Search for the cell housing the specified text and yield its (X, Y) center coordinate. 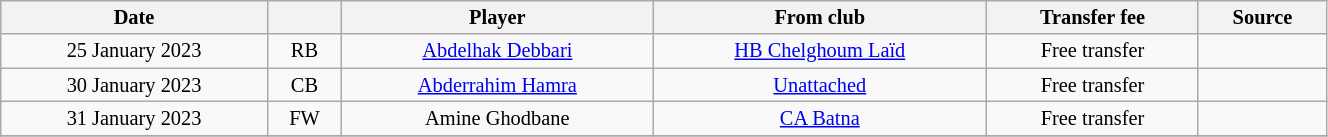
Amine Ghodbane (498, 118)
FW (304, 118)
25 January 2023 (134, 51)
RB (304, 51)
Abdelhak Debbari (498, 51)
CA Batna (820, 118)
Source (1262, 17)
HB Chelghoum Laïd (820, 51)
31 January 2023 (134, 118)
Unattached (820, 85)
30 January 2023 (134, 85)
Abderrahim Hamra (498, 85)
From club (820, 17)
CB (304, 85)
Date (134, 17)
Transfer fee (1093, 17)
Player (498, 17)
